Locate the cell with the specified text and output its [X, Y] center coordinate. 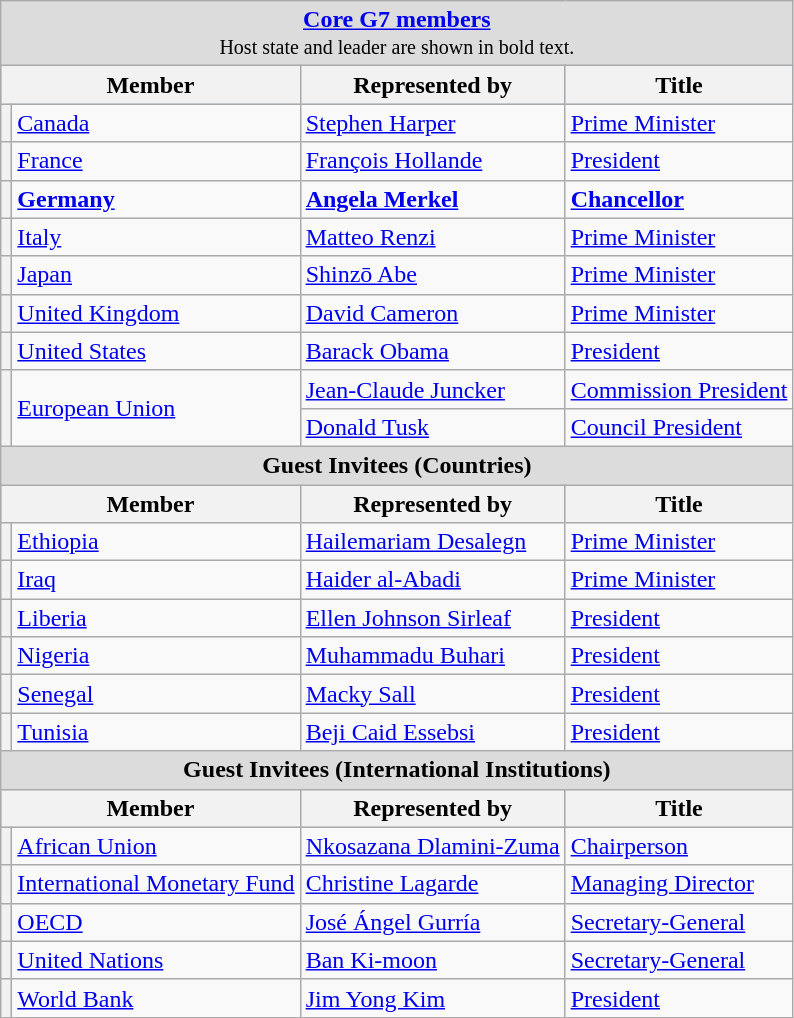
Council President [679, 427]
Macky Sall [432, 694]
Haider al-Abadi [432, 580]
African Union [156, 846]
Nkosazana Dlamini-Zuma [432, 846]
Stephen Harper [432, 123]
Chairperson [679, 846]
Core G7 membersHost state and leader are shown in bold text. [397, 34]
Beji Caid Essebsi [432, 732]
European Union [156, 408]
Senegal [156, 694]
Germany [156, 199]
United Kingdom [156, 313]
Muhammadu Buhari [432, 656]
Managing Director [679, 884]
François Hollande [432, 161]
Iraq [156, 580]
OECD [156, 922]
David Cameron [432, 313]
Hailemariam Desalegn [432, 542]
Chancellor [679, 199]
José Ángel Gurría [432, 922]
Donald Tusk [432, 427]
France [156, 161]
Tunisia [156, 732]
Christine Lagarde [432, 884]
Ethiopia [156, 542]
Guest Invitees (Countries) [397, 465]
Shinzō Abe [432, 275]
Angela Merkel [432, 199]
World Bank [156, 998]
Liberia [156, 618]
Japan [156, 275]
United Nations [156, 960]
International Monetary Fund [156, 884]
Jean-Claude Juncker [432, 389]
Canada [156, 123]
Commission President [679, 389]
Ban Ki-moon [432, 960]
Italy [156, 237]
Matteo Renzi [432, 237]
Jim Yong Kim [432, 998]
Guest Invitees (International Institutions) [397, 770]
Nigeria [156, 656]
Ellen Johnson Sirleaf [432, 618]
United States [156, 351]
Barack Obama [432, 351]
